Extract the [x, y] coordinate from the center of the cell holding the provided text.  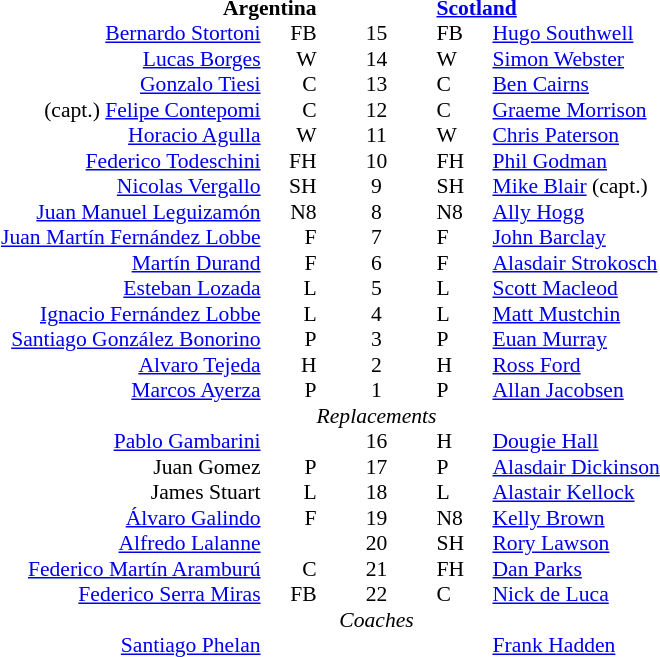
19 [377, 518]
11 [377, 135]
13 [377, 85]
20 [377, 543]
2 [377, 365]
4 [377, 314]
6 [377, 263]
9 [377, 187]
16 [377, 441]
7 [377, 237]
15 [377, 33]
21 [377, 569]
17 [377, 467]
1 [377, 391]
3 [377, 339]
18 [377, 493]
Coaches [377, 620]
22 [377, 595]
Replacements [377, 416]
10 [377, 161]
12 [377, 110]
8 [377, 212]
14 [377, 59]
5 [377, 289]
